For the text-containing cell, return its midpoint in [X, Y] coordinate format. 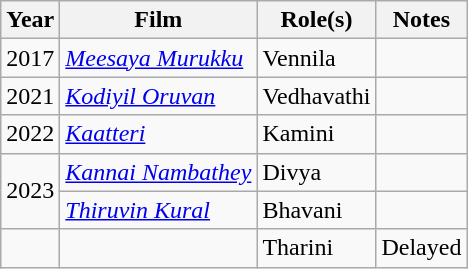
Notes [422, 20]
Film [158, 20]
Kamini [316, 134]
Tharini [316, 248]
Year [30, 20]
Bhavani [316, 210]
Vedhavathi [316, 96]
Thiruvin Kural [158, 210]
2022 [30, 134]
Role(s) [316, 20]
2021 [30, 96]
Meesaya Murukku [158, 58]
Vennila [316, 58]
2017 [30, 58]
Delayed [422, 248]
Divya [316, 172]
Kaatteri [158, 134]
Kannai Nambathey [158, 172]
2023 [30, 191]
Kodiyil Oruvan [158, 96]
